Return the [X, Y] coordinate for the center point of the cell that contains the specified text.  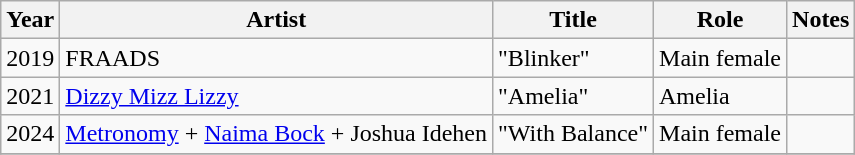
Year [30, 20]
Title [574, 20]
2019 [30, 58]
"Amelia" [574, 96]
Role [720, 20]
Notes [821, 20]
"Blinker" [574, 58]
Metronomy + Naima Bock + Joshua Idehen [276, 134]
Dizzy Mizz Lizzy [276, 96]
2024 [30, 134]
FRAADS [276, 58]
Amelia [720, 96]
2021 [30, 96]
Artist [276, 20]
"With Balance" [574, 134]
